Return the [X, Y] coordinate for the center point of the cell that contains the specified text.  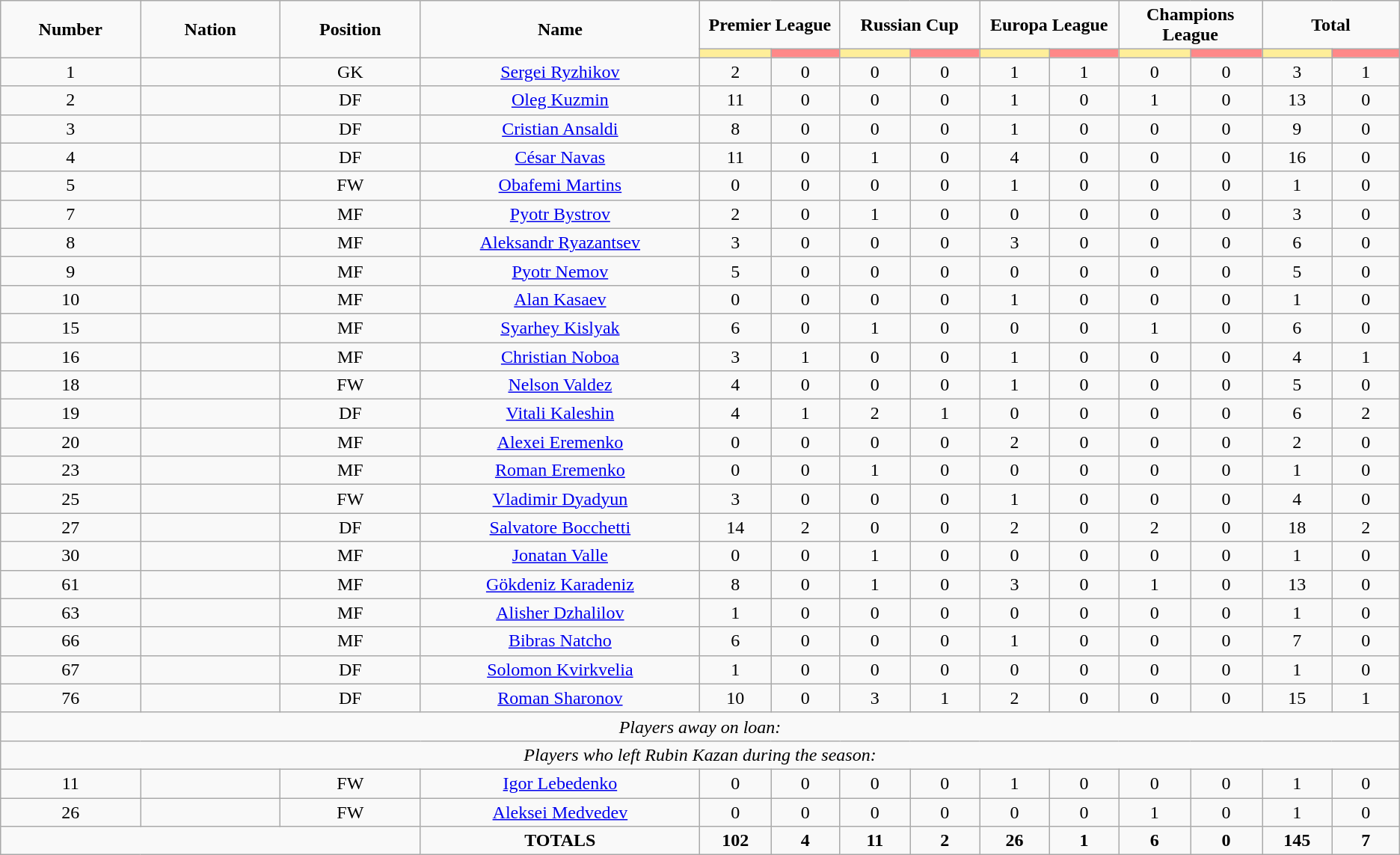
Oleg Kuzmin [560, 100]
Alisher Dzhalilov [560, 613]
66 [70, 641]
Igor Lebedenko [560, 783]
César Navas [560, 157]
63 [70, 613]
Pyotr Nemov [560, 271]
102 [736, 841]
Europa League [1049, 25]
Players who left Rubin Kazan during the season: [700, 755]
30 [70, 556]
Bibras Natcho [560, 641]
TOTALS [560, 841]
GK [350, 72]
25 [70, 499]
67 [70, 669]
Cristian Ansaldi [560, 129]
Alexei Eremenko [560, 442]
Position [350, 29]
Total [1331, 25]
Number [70, 29]
Pyotr Bystrov [560, 214]
Nelson Valdez [560, 385]
19 [70, 414]
Premier League [770, 25]
Christian Noboa [560, 357]
Name [560, 29]
Roman Eremenko [560, 471]
20 [70, 442]
Roman Sharonov [560, 698]
Aleksandr Ryazantsev [560, 242]
61 [70, 584]
23 [70, 471]
Russian Cup [909, 25]
Obafemi Martins [560, 186]
14 [736, 527]
Gökdeniz Karadeniz [560, 584]
Vitali Kaleshin [560, 414]
Jonatan Valle [560, 556]
Sergei Ryzhikov [560, 72]
Salvatore Bocchetti [560, 527]
Champions League [1191, 25]
Solomon Kvirkvelia [560, 669]
Alan Kasaev [560, 299]
27 [70, 527]
Nation [211, 29]
76 [70, 698]
Aleksei Medvedev [560, 812]
Vladimir Dyadyun [560, 499]
Players away on loan: [700, 726]
Syarhey Kislyak [560, 328]
145 [1297, 841]
